Return [x, y] of the center of cell containing provided text 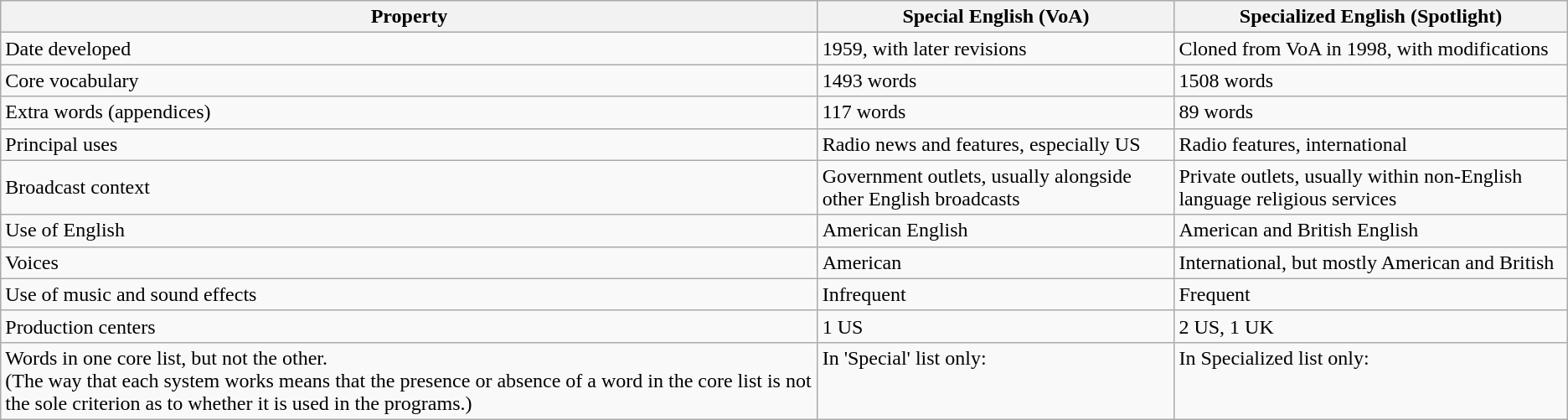
Use of music and sound effects [409, 294]
American English [996, 231]
Core vocabulary [409, 80]
1 US [996, 326]
Specialized English (Spotlight) [1370, 17]
2 US, 1 UK [1370, 326]
Private outlets, usually within non-English language religious services [1370, 188]
Cloned from VoA in 1998, with modifications [1370, 49]
International, but mostly American and British [1370, 262]
Government outlets, usually alongside other English broadcasts [996, 188]
Voices [409, 262]
Infrequent [996, 294]
89 words [1370, 112]
American and British English [1370, 231]
Radio features, international [1370, 144]
Use of English [409, 231]
Production centers [409, 326]
117 words [996, 112]
In 'Special' list only: [996, 381]
Date developed [409, 49]
In Specialized list only: [1370, 381]
Broadcast context [409, 188]
Radio news and features, especially US [996, 144]
Extra words (appendices) [409, 112]
American [996, 262]
1508 words [1370, 80]
Principal uses [409, 144]
1493 words [996, 80]
Frequent [1370, 294]
1959, with later revisions [996, 49]
Special English (VoA) [996, 17]
Property [409, 17]
